Scan for the cell matching the given text and deliver its (x, y) coordinate at center. 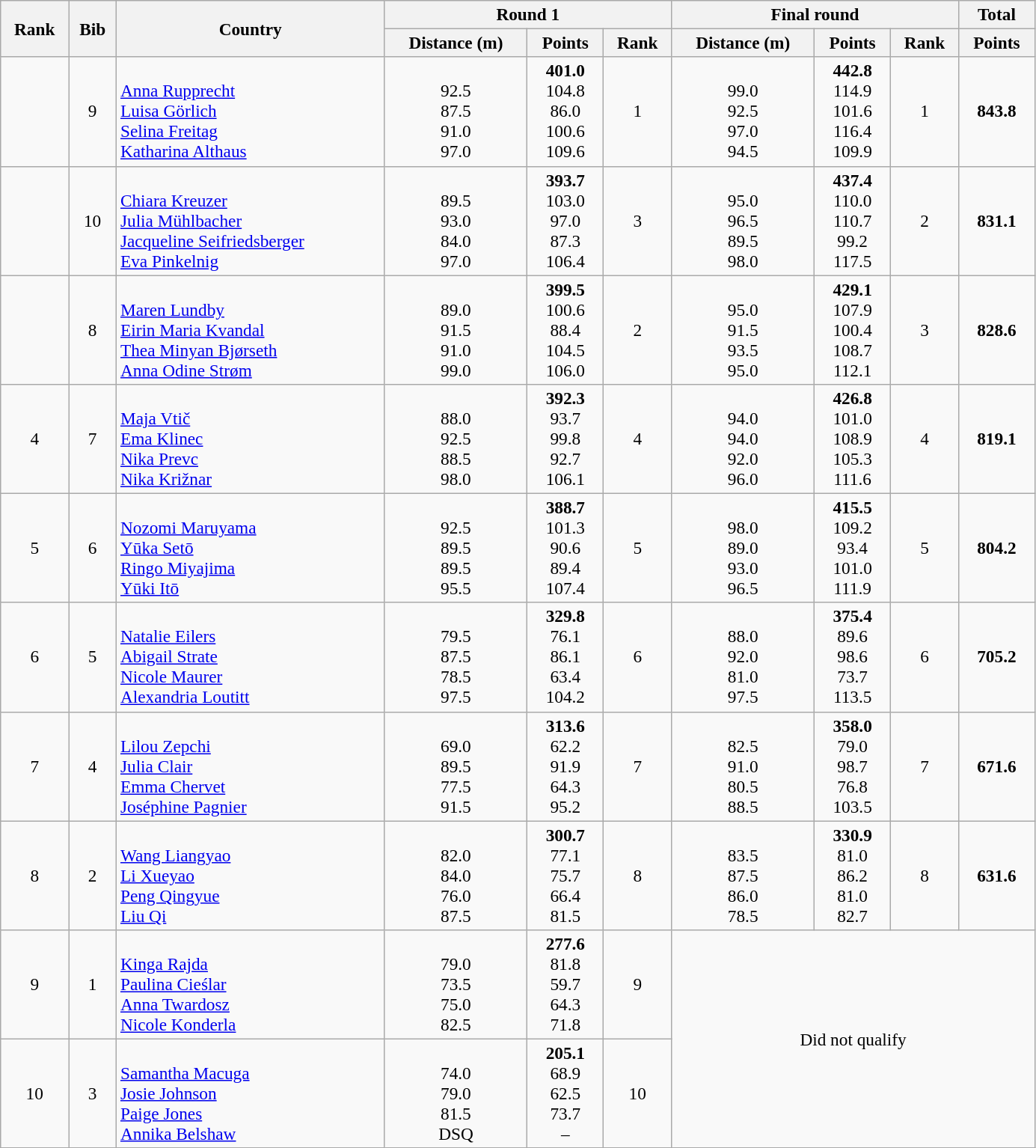
Samantha MacugaJosie JohnsonPaige JonesAnnika Belshaw (251, 1093)
98.089.093.096.5 (744, 548)
Country (251, 28)
358.079.098.776.8103.5 (853, 766)
79.073.575.082.5 (456, 984)
99.092.597.094.5 (744, 112)
705.2 (996, 657)
671.6 (996, 766)
82.591.080.588.5 (744, 766)
330.981.086.281.082.7 (853, 875)
Wang LiangyaoLi XueyaoPeng QingyueLiu Qi (251, 875)
Nozomi MaruyamaYūka SetōRingo MiyajimaYūki Itō (251, 548)
437.4110.0110.799.2117.5 (853, 221)
401.0104.886.0100.6109.6 (565, 112)
631.6 (996, 875)
82.084.076.087.5 (456, 875)
277.681.859.764.371.8 (565, 984)
88.092.081.097.5 (744, 657)
Did not qualify (853, 1039)
828.6 (996, 329)
804.2 (996, 548)
95.091.593.595.0 (744, 329)
429.1107.9100.4108.7112.1 (853, 329)
95.096.589.598.0 (744, 221)
Natalie EilersAbigail StrateNicole MaurerAlexandria Loutitt (251, 657)
89.593.084.097.0 (456, 221)
79.587.578.597.5 (456, 657)
399.5100.688.4104.5106.0 (565, 329)
392.393.799.892.7106.1 (565, 439)
89.091.591.099.0 (456, 329)
92.589.589.595.5 (456, 548)
69.089.577.591.5 (456, 766)
205.168.962.573.7– (565, 1093)
Total (996, 14)
92.587.591.097.0 (456, 112)
Anna RupprechtLuisa GörlichSelina FreitagKatharina Althaus (251, 112)
300.777.175.766.481.5 (565, 875)
Bib (93, 28)
Kinga RajdaPaulina CieślarAnna TwardoszNicole Konderla (251, 984)
Chiara KreuzerJulia MühlbacherJacqueline SeifriedsbergerEva Pinkelnig (251, 221)
415.5109.293.4101.0111.9 (853, 548)
388.7101.390.689.4107.4 (565, 548)
843.8 (996, 112)
393.7103.097.087.3106.4 (565, 221)
Final round (815, 14)
Lilou ZepchiJulia ClairEmma ChervetJoséphine Pagnier (251, 766)
Maren LundbyEirin Maria KvandalThea Minyan BjørsethAnna Odine Strøm (251, 329)
88.092.588.598.0 (456, 439)
329.876.186.163.4104.2 (565, 657)
831.1 (996, 221)
313.662.291.964.395.2 (565, 766)
74.079.081.5DSQ (456, 1093)
442.8114.9101.6116.4109.9 (853, 112)
94.094.092.096.0 (744, 439)
Maja VtičEma KlinecNika PrevcNika Križnar (251, 439)
375.489.698.673.7113.5 (853, 657)
819.1 (996, 439)
426.8101.0108.9105.3111.6 (853, 439)
83.587.586.078.5 (744, 875)
Round 1 (528, 14)
